Return (x, y) of the center of cell containing provided text 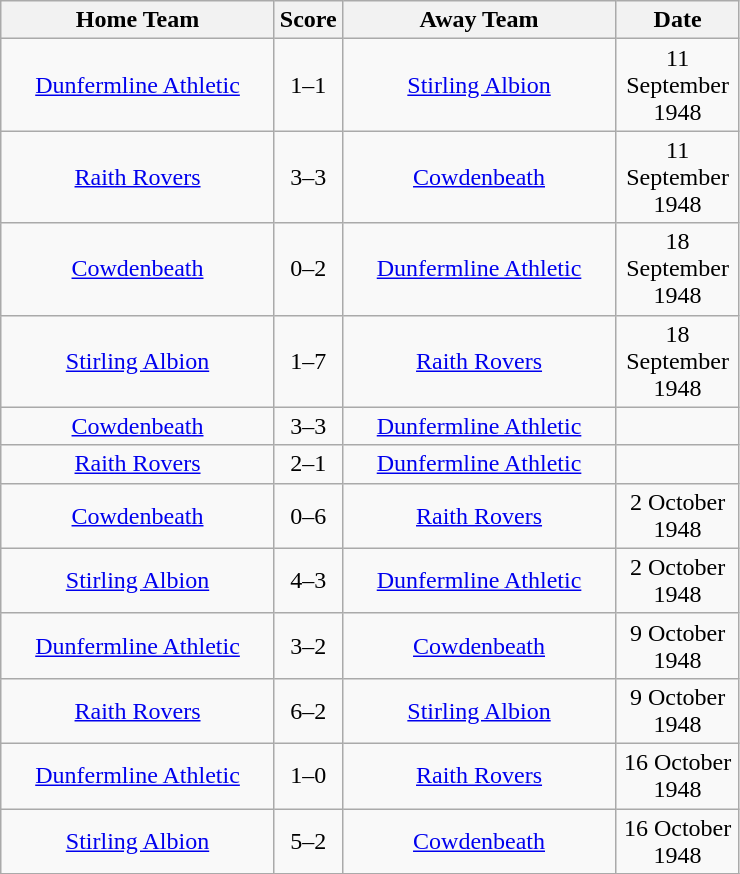
Date (678, 20)
1–0 (308, 776)
Score (308, 20)
3–2 (308, 646)
0–2 (308, 269)
1–1 (308, 85)
0–6 (308, 516)
6–2 (308, 710)
4–3 (308, 580)
5–2 (308, 840)
2–1 (308, 464)
Away Team (479, 20)
1–7 (308, 361)
Home Team (138, 20)
